Determine the [x, y] coordinate at the center of the cell enclosing the given text.  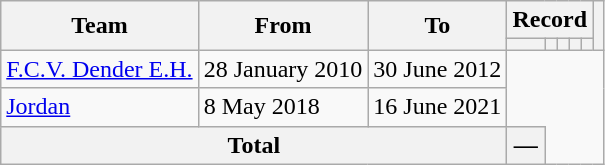
— [526, 145]
28 January 2010 [283, 69]
Team [100, 26]
8 May 2018 [283, 107]
F.C.V. Dender E.H. [100, 69]
Record [550, 20]
Jordan [100, 107]
30 June 2012 [438, 69]
16 June 2021 [438, 107]
From [283, 26]
To [438, 26]
Total [254, 145]
